Output the (x, y) coordinate of the center of the cell containing the given text.  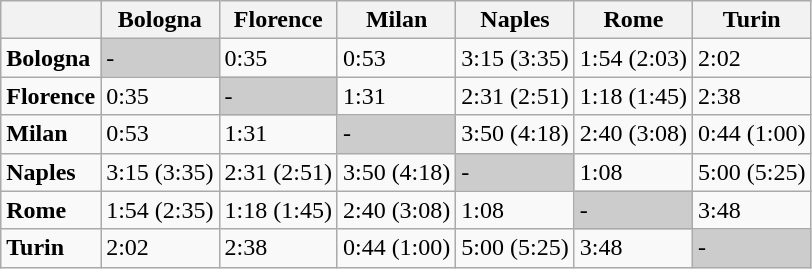
1:54 (2:35) (160, 210)
1:54 (2:03) (633, 58)
